Detect which cell encompasses the target text, then output its (X, Y) center coordinate. 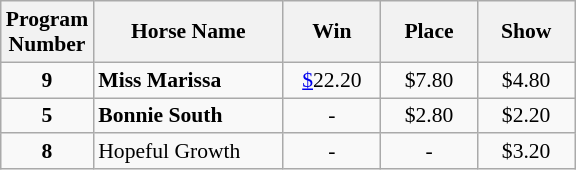
$2.20 (526, 116)
Miss Marissa (188, 80)
5 (47, 116)
Place (428, 32)
Show (526, 32)
Bonnie South (188, 116)
Program Number (47, 32)
Horse Name (188, 32)
$7.80 (428, 80)
Hopeful Growth (188, 152)
9 (47, 80)
8 (47, 152)
$2.80 (428, 116)
$22.20 (332, 80)
$4.80 (526, 80)
Win (332, 32)
$3.20 (526, 152)
